Find where the given text appears and provide that cell's center as (X, Y) coordinate. 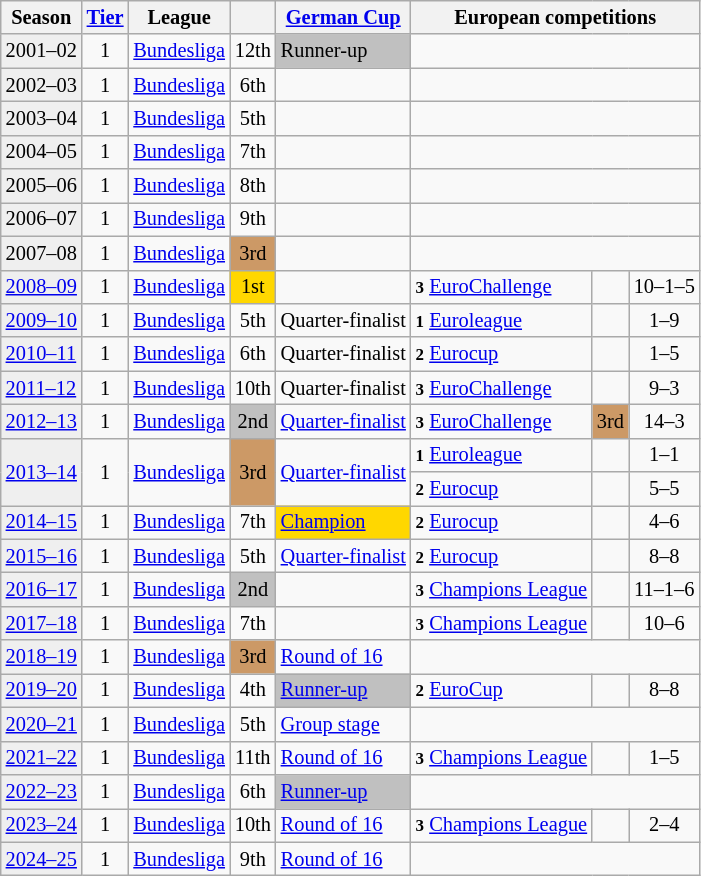
4–6 (664, 522)
2012–13 (42, 421)
2010–11 (42, 354)
2019–20 (42, 690)
2007–08 (42, 253)
2015–16 (42, 556)
2009–10 (42, 320)
2002–03 (42, 85)
1–9 (664, 320)
2018–19 (42, 657)
8th (253, 186)
4th (253, 690)
League (178, 17)
10–6 (664, 623)
2 EuroCup (502, 690)
1–1 (664, 455)
Season (42, 17)
2003–04 (42, 118)
12th (253, 51)
2004–05 (42, 152)
2005–06 (42, 186)
1st (253, 287)
Champion (344, 522)
2013–14 (42, 472)
Tier (106, 17)
European competitions (556, 17)
10–1–5 (664, 287)
2016–17 (42, 589)
German Cup (344, 17)
2017–18 (42, 623)
2001–02 (42, 51)
5–5 (664, 489)
2006–07 (42, 219)
2011–12 (42, 388)
2024–25 (42, 859)
2021–22 (42, 758)
2008–09 (42, 287)
2–4 (664, 825)
2014–15 (42, 522)
2023–24 (42, 825)
2020–21 (42, 724)
14–3 (664, 421)
Group stage (344, 724)
11th (253, 758)
9–3 (664, 388)
11–1–6 (664, 589)
2022–23 (42, 791)
